Scan for the cell matching the given text and deliver its (x, y) coordinate at center. 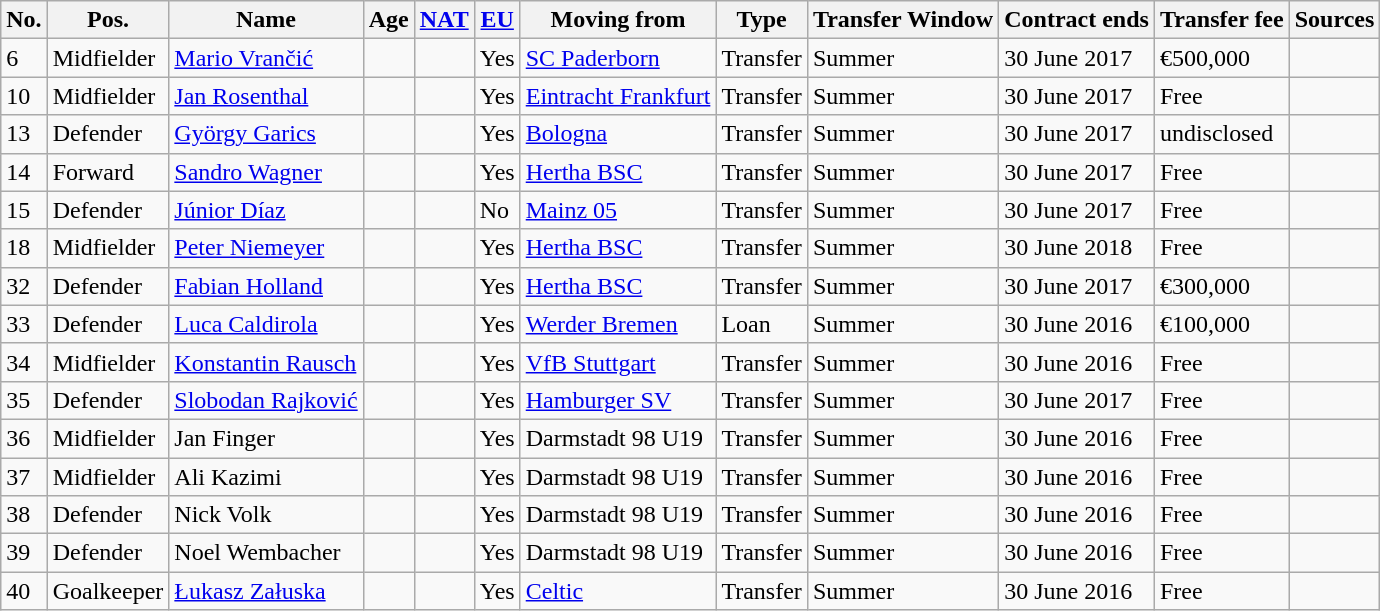
39 (24, 553)
Moving from (618, 20)
Goalkeeper (108, 591)
Jan Rosenthal (266, 96)
Nick Volk (266, 515)
Jan Finger (266, 438)
Ali Kazimi (266, 477)
34 (24, 362)
György Garics (266, 134)
Transfer fee (1222, 20)
Celtic (618, 591)
Júnior Díaz (266, 210)
37 (24, 477)
Łukasz Załuska (266, 591)
33 (24, 324)
Transfer Window (902, 20)
15 (24, 210)
Luca Caldirola (266, 324)
Mario Vrančić (266, 58)
No (497, 210)
Peter Niemeyer (266, 248)
Contract ends (1077, 20)
13 (24, 134)
38 (24, 515)
Sources (1334, 20)
EU (497, 20)
Pos. (108, 20)
36 (24, 438)
Werder Bremen (618, 324)
14 (24, 172)
Hamburger SV (618, 400)
€100,000 (1222, 324)
Sandro Wagner (266, 172)
10 (24, 96)
Eintracht Frankfurt (618, 96)
SC Paderborn (618, 58)
Mainz 05 (618, 210)
18 (24, 248)
Age (388, 20)
€300,000 (1222, 286)
Noel Wembacher (266, 553)
40 (24, 591)
€500,000 (1222, 58)
VfB Stuttgart (618, 362)
undisclosed (1222, 134)
32 (24, 286)
Slobodan Rajković (266, 400)
Forward (108, 172)
Bologna (618, 134)
No. (24, 20)
6 (24, 58)
30 June 2018 (1077, 248)
Konstantin Rausch (266, 362)
Loan (762, 324)
Type (762, 20)
35 (24, 400)
Fabian Holland (266, 286)
NAT (444, 20)
Name (266, 20)
